Return the [x, y] coordinate for the center point of the cell that contains the specified text.  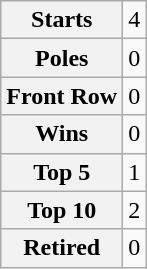
Top 5 [62, 172]
Poles [62, 58]
Starts [62, 20]
Wins [62, 134]
Retired [62, 248]
2 [134, 210]
1 [134, 172]
4 [134, 20]
Front Row [62, 96]
Top 10 [62, 210]
